From the cell containing the given text, extract its center point as (x, y) coordinate. 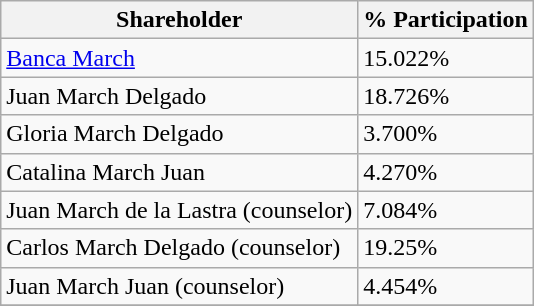
Juan March de la Lastra (counselor) (180, 210)
18.726% (446, 96)
19.25% (446, 248)
4.454% (446, 286)
7.084% (446, 210)
Juan March Delgado (180, 96)
Banca March (180, 58)
3.700% (446, 134)
Carlos March Delgado (counselor) (180, 248)
Shareholder (180, 20)
% Participation (446, 20)
Gloria March Delgado (180, 134)
15.022% (446, 58)
Juan March Juan (counselor) (180, 286)
Catalina March Juan (180, 172)
4.270% (446, 172)
